Pinpoint the cell where the given text exists, returning its (x, y) midpoint coordinate. 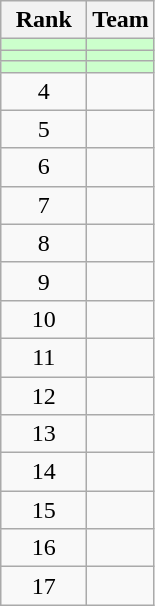
Rank (44, 20)
6 (44, 167)
12 (44, 395)
16 (44, 548)
9 (44, 281)
5 (44, 129)
13 (44, 434)
14 (44, 472)
15 (44, 510)
7 (44, 205)
17 (44, 586)
10 (44, 319)
4 (44, 91)
Team (121, 20)
8 (44, 243)
11 (44, 357)
